Identify which cell holds the provided text, then report its (X, Y) central coordinate. 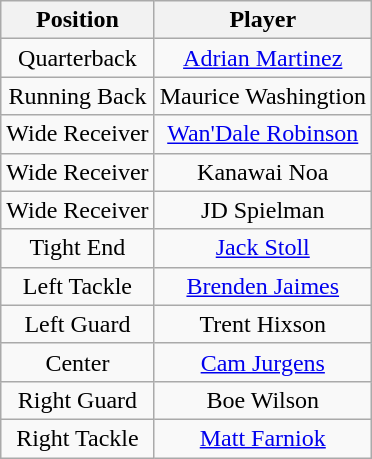
Cam Jurgens (262, 362)
Left Guard (78, 324)
Tight End (78, 248)
Center (78, 362)
Left Tackle (78, 286)
Maurice Washingtion (262, 96)
Jack Stoll (262, 248)
Wan'Dale Robinson (262, 134)
Quarterback (78, 58)
Right Tackle (78, 438)
Adrian Martinez (262, 58)
Kanawai Noa (262, 172)
Right Guard (78, 400)
Position (78, 20)
Trent Hixson (262, 324)
Brenden Jaimes (262, 286)
Matt Farniok (262, 438)
Running Back (78, 96)
Boe Wilson (262, 400)
JD Spielman (262, 210)
Player (262, 20)
